Determine the [X, Y] coordinate at the center of the cell enclosing the given text.  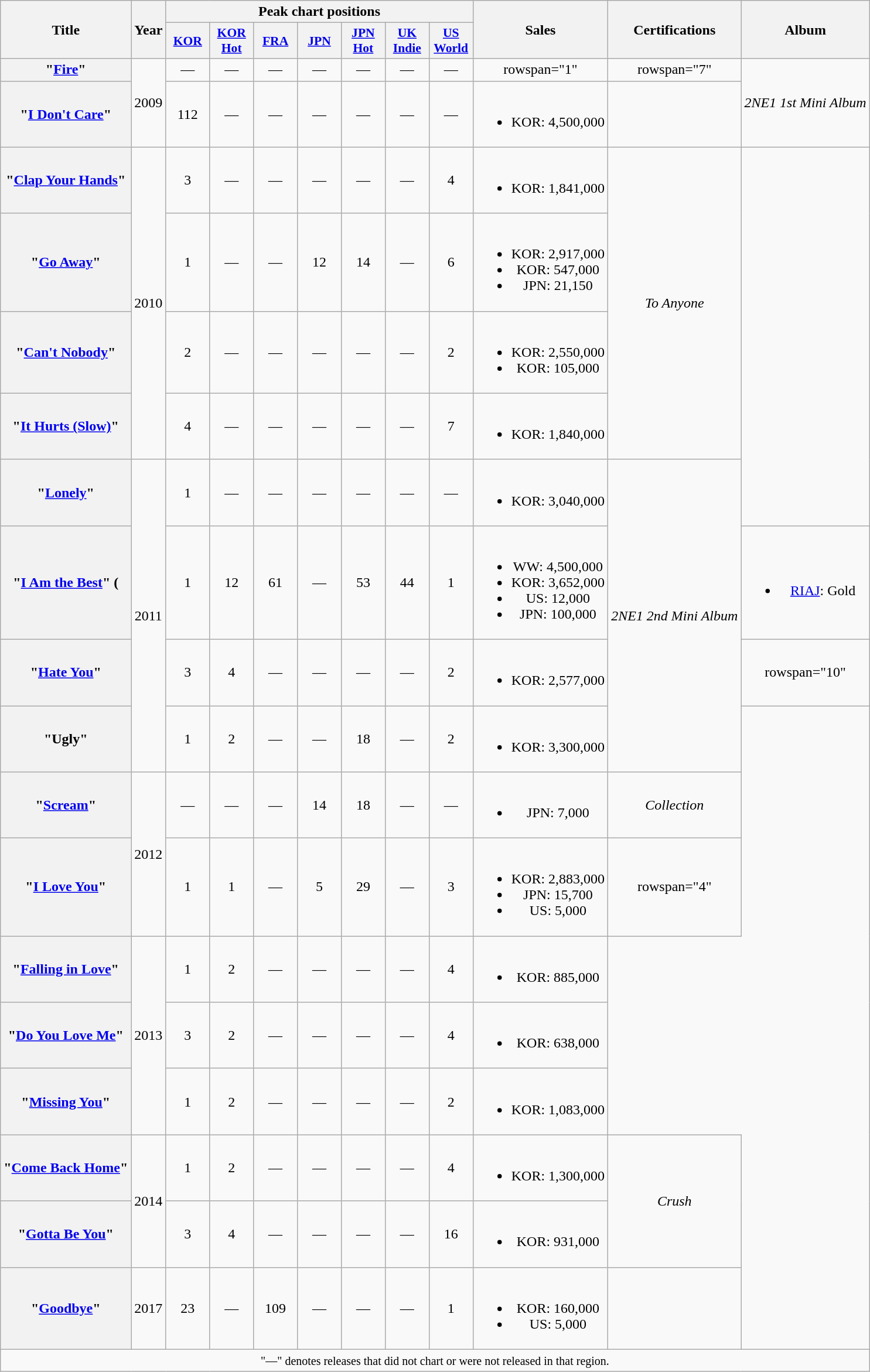
"Fire" [66, 70]
109 [275, 1308]
2NE1 2nd Mini Album [675, 615]
To Anyone [675, 303]
2013 [149, 1036]
2017 [149, 1308]
"Can't Nobody" [66, 352]
KOR: 1,083,000 [540, 1101]
Collection [675, 805]
16 [451, 1234]
JPN: 7,000 [540, 805]
KOR: 2,550,000KOR: 105,000 [540, 352]
44 [407, 582]
WW: 4,500,000KOR: 3,652,000US: 12,000JPN: 100,000 [540, 582]
2010 [149, 303]
2009 [149, 103]
KOR [187, 41]
rowspan="10" [805, 673]
KOR: 2,883,000JPN: 15,700 US: 5,000 [540, 887]
KOR: 160,000US: 5,000 [540, 1308]
"It Hurts (Slow)" [66, 426]
"Falling in Love" [66, 969]
rowspan="7" [675, 70]
KOR: 2,577,000 [540, 673]
"Goodbye" [66, 1308]
KOR: 3,300,000 [540, 738]
KOR: 1,300,000 [540, 1168]
61 [275, 582]
"Lonely" [66, 492]
"Ugly" [66, 738]
"Do You Love Me" [66, 1036]
6 [451, 262]
53 [363, 582]
KOR: 931,000 [540, 1234]
"Come Back Home" [66, 1168]
JPN Hot [363, 41]
"Hate You" [66, 673]
2NE1 1st Mini Album [805, 103]
"Scream" [66, 805]
2012 [149, 854]
"I Am the Best" ( [66, 582]
2014 [149, 1201]
Sales [540, 29]
rowspan="1" [540, 70]
Year [149, 29]
KOR: 4,500,000 [540, 114]
Peak chart positions [319, 12]
"Missing You" [66, 1101]
US World [451, 41]
5 [320, 887]
29 [363, 887]
UK Indie [407, 41]
Title [66, 29]
"I Love You" [66, 887]
RIAJ: Gold [805, 582]
Album [805, 29]
2011 [149, 615]
JPN [320, 41]
"Go Away" [66, 262]
KOR: 638,000 [540, 1036]
"Clap Your Hands" [66, 180]
KOR: 3,040,000 [540, 492]
KOR: 885,000 [540, 969]
rowspan="4" [675, 887]
KOR Hot [232, 41]
112 [187, 114]
FRA [275, 41]
KOR: 2,917,000KOR: 547,000 JPN: 21,150 [540, 262]
23 [187, 1308]
"—" denotes releases that did not chart or were not released in that region. [435, 1360]
KOR: 1,840,000 [540, 426]
"I Don't Care" [66, 114]
"Gotta Be You" [66, 1234]
KOR: 1,841,000 [540, 180]
Certifications [675, 29]
Crush [675, 1201]
7 [451, 426]
